Return (X, Y) of the center of cell containing provided text 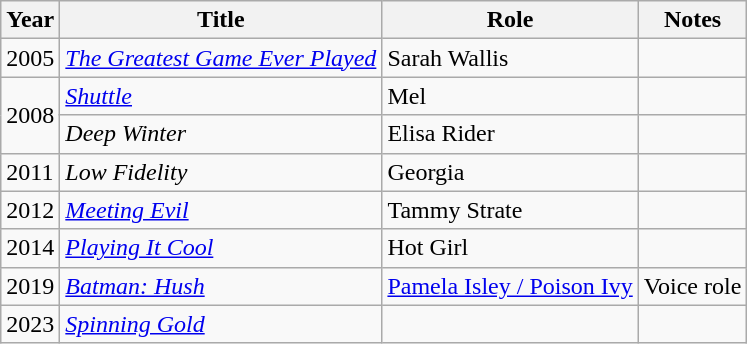
2014 (30, 248)
The Greatest Game Ever Played (221, 58)
Tammy Strate (510, 210)
Elisa Rider (510, 134)
Pamela Isley / Poison Ivy (510, 286)
2005 (30, 58)
Shuttle (221, 96)
Meeting Evil (221, 210)
Low Fidelity (221, 172)
Deep Winter (221, 134)
Spinning Gold (221, 324)
2008 (30, 115)
2011 (30, 172)
Role (510, 20)
Sarah Wallis (510, 58)
Year (30, 20)
Title (221, 20)
Batman: Hush (221, 286)
2012 (30, 210)
Mel (510, 96)
Notes (692, 20)
Playing It Cool (221, 248)
Voice role (692, 286)
2023 (30, 324)
2019 (30, 286)
Georgia (510, 172)
Hot Girl (510, 248)
